From the cell containing the given text, extract its center point as (x, y) coordinate. 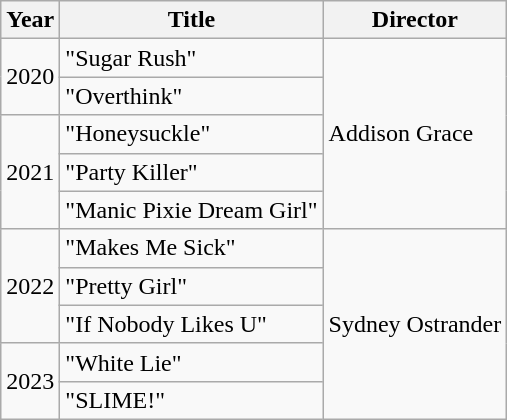
"SLIME!" (192, 400)
"If Nobody Likes U" (192, 324)
Director (415, 20)
"Honeysuckle" (192, 134)
"Overthink" (192, 96)
"Sugar Rush" (192, 58)
"Makes Me Sick" (192, 248)
"White Lie" (192, 362)
2022 (30, 286)
Title (192, 20)
Addison Grace (415, 134)
2021 (30, 172)
"Party Killer" (192, 172)
Sydney Ostrander (415, 324)
2020 (30, 77)
"Manic Pixie Dream Girl" (192, 210)
Year (30, 20)
2023 (30, 381)
"Pretty Girl" (192, 286)
